Return (X, Y) of the center of cell containing provided text 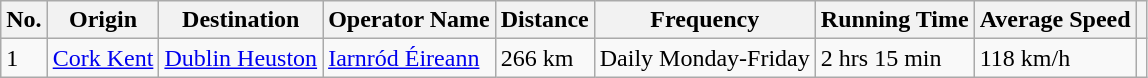
Frequency (704, 20)
Distance (544, 20)
Average Speed (1055, 20)
Destination (241, 20)
Running Time (894, 20)
Daily Monday-Friday (704, 58)
118 km/h (1055, 58)
Cork Kent (103, 58)
Dublin Heuston (241, 58)
266 km (544, 58)
1 (24, 58)
2 hrs 15 min (894, 58)
Iarnród Éireann (410, 58)
No. (24, 20)
Operator Name (410, 20)
Origin (103, 20)
